From the cell containing the given text, extract its center point as [X, Y] coordinate. 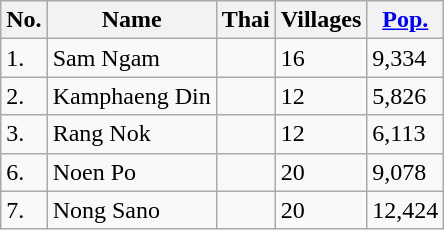
Name [132, 20]
6. [24, 172]
Rang Nok [132, 134]
Pop. [406, 20]
6,113 [406, 134]
1. [24, 58]
5,826 [406, 96]
9,078 [406, 172]
Kamphaeng Din [132, 96]
Sam Ngam [132, 58]
Nong Sano [132, 210]
3. [24, 134]
Thai [246, 20]
7. [24, 210]
9,334 [406, 58]
Villages [321, 20]
No. [24, 20]
12,424 [406, 210]
16 [321, 58]
Noen Po [132, 172]
2. [24, 96]
